Pinpoint the cell where the given text exists, returning its [x, y] midpoint coordinate. 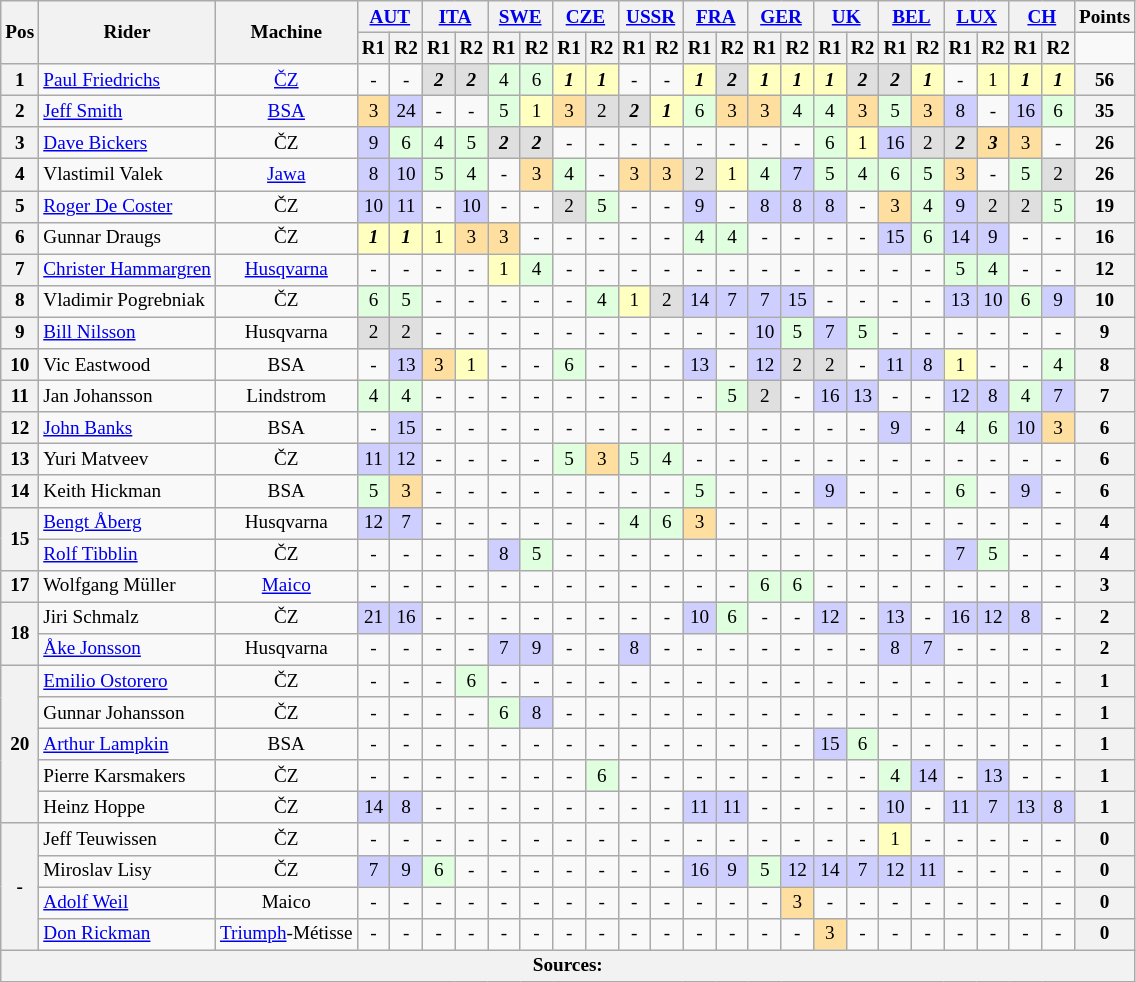
Jan Johansson [128, 396]
USSR [650, 17]
BEL [912, 17]
Roger De Coster [128, 206]
19 [1104, 206]
AUT [390, 17]
Machine [286, 32]
FRA [716, 17]
Heinz Hoppe [128, 808]
UK [846, 17]
21 [374, 618]
Vlastimil Valek [128, 175]
Pierre Karsmakers [128, 776]
Wolfgang Müller [128, 586]
Jawa [286, 175]
Bengt Åberg [128, 523]
Jiri Schmalz [128, 618]
Don Rickman [128, 934]
Lindstrom [286, 396]
SWE [520, 17]
Triumph-Métisse [286, 934]
Jeff Smith [128, 111]
Dave Bickers [128, 143]
Arthur Lampkin [128, 744]
Pos [20, 32]
CZE [586, 17]
20 [20, 744]
Jeff Teuwissen [128, 839]
ITA [454, 17]
Adolf Weil [128, 902]
24 [406, 111]
Vic Eastwood [128, 365]
Vladimir Pogrebniak [128, 301]
Christer Hammargren [128, 270]
Paul Friedrichs [128, 80]
Sources: [568, 966]
Yuri Matveev [128, 460]
56 [1104, 80]
Rider [128, 32]
CH [1042, 17]
Keith Hickman [128, 491]
Bill Nilsson [128, 333]
GER [780, 17]
Emilio Ostorero [128, 681]
John Banks [128, 428]
Miroslav Lisy [128, 871]
35 [1104, 111]
LUX [976, 17]
18 [20, 634]
Rolf Tibblin [128, 554]
Gunnar Draugs [128, 238]
Åke Jonsson [128, 649]
17 [20, 586]
Points [1104, 17]
Gunnar Johansson [128, 713]
